Pinpoint the cell where the given text exists, returning its (x, y) midpoint coordinate. 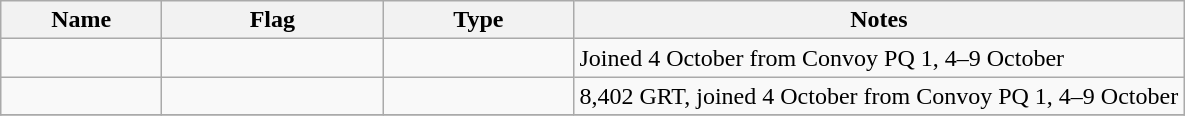
Joined 4 October from Convoy PQ 1, 4–9 October (879, 58)
Flag (272, 20)
Name (82, 20)
Notes (879, 20)
Type (478, 20)
8,402 GRT, joined 4 October from Convoy PQ 1, 4–9 October (879, 96)
